Provide the [X, Y] coordinate of the cell's center where the given text is located.  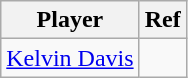
Ref [162, 20]
Kelvin Davis [70, 58]
Player [70, 20]
